Detect which cell encompasses the target text, then output its (X, Y) center coordinate. 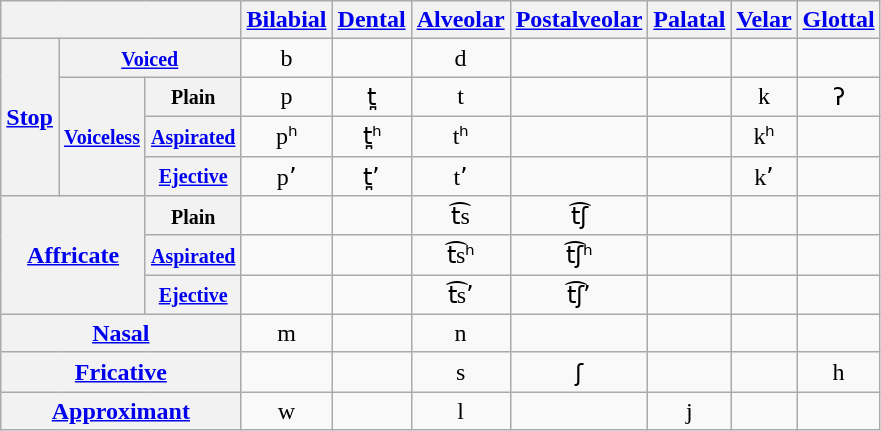
w (286, 411)
m (286, 333)
Dental (372, 20)
t̪ʼ (372, 176)
k (764, 97)
t͡ʃʰ (579, 255)
Velar (764, 20)
t͡s (460, 216)
t (460, 97)
t͡ʃʼ (579, 295)
Stop (30, 118)
Voiced (149, 58)
p (286, 97)
Bilabial (286, 20)
d (460, 58)
kʼ (764, 176)
pʼ (286, 176)
Voiceless (102, 136)
b (286, 58)
t̪ʰ (372, 136)
ʔ (838, 97)
Alveolar (460, 20)
j (690, 411)
Palatal (690, 20)
tʰ (460, 136)
Glottal (838, 20)
Affricate (74, 256)
n (460, 333)
tʼ (460, 176)
Nasal (121, 333)
t͡sʰ (460, 255)
l (460, 411)
h (838, 372)
t͡sʼ (460, 295)
Approximant (121, 411)
Fricative (121, 372)
Postalveolar (579, 20)
t̪ (372, 97)
s (460, 372)
pʰ (286, 136)
kʰ (764, 136)
t͡ʃ (579, 216)
ʃ (579, 372)
